Pinpoint the cell where the given text exists, returning its [x, y] midpoint coordinate. 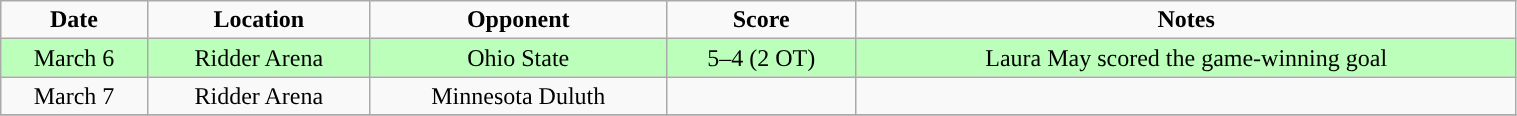
March 6 [74, 58]
Location [258, 20]
Laura May scored the game-winning goal [1186, 58]
Ohio State [518, 58]
Minnesota Duluth [518, 96]
Notes [1186, 20]
Score [761, 20]
Opponent [518, 20]
5–4 (2 OT) [761, 58]
Date [74, 20]
March 7 [74, 96]
